Identify which cell holds the provided text, then report its (x, y) central coordinate. 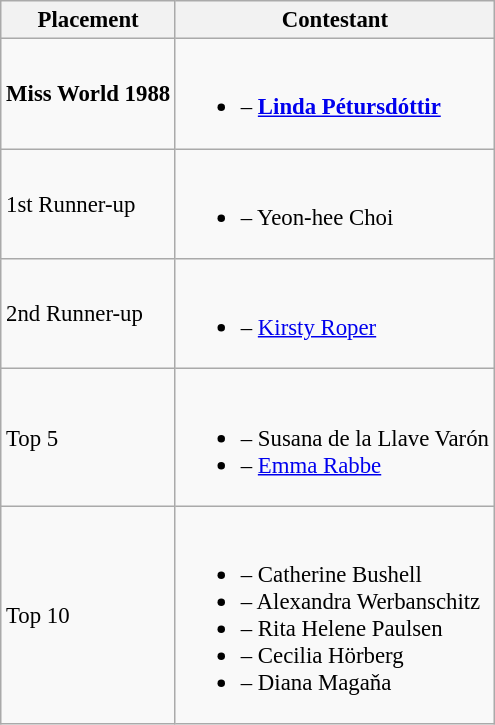
Top 10 (88, 615)
Contestant (334, 20)
Miss World 1988 (88, 94)
– Yeon-hee Choi (334, 204)
2nd Runner-up (88, 314)
Placement (88, 20)
– Kirsty Roper (334, 314)
– Catherine Bushell – Alexandra Werbanschitz – Rita Helene Paulsen – Cecilia Hörberg – Diana Magaňa (334, 615)
1st Runner-up (88, 204)
– Susana de la Llave Varón – Emma Rabbe (334, 438)
– Linda Pétursdóttir (334, 94)
Top 5 (88, 438)
